Search for the cell housing the specified text and yield its (X, Y) center coordinate. 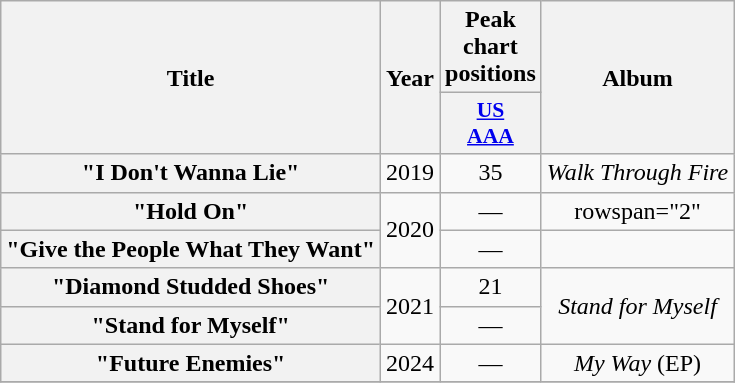
My Way (EP) (637, 363)
"I Don't Wanna Lie" (191, 173)
2024 (410, 363)
"Diamond Studded Shoes" (191, 287)
Title (191, 78)
"Hold On" (191, 211)
2020 (410, 230)
rowspan="2" (637, 211)
35 (491, 173)
"Give the People What They Want" (191, 249)
Year (410, 78)
2019 (410, 173)
Walk Through Fire (637, 173)
2021 (410, 306)
"Stand for Myself" (191, 325)
21 (491, 287)
Album (637, 78)
"Future Enemies" (191, 363)
Peakchartpositions (491, 47)
Stand for Myself (637, 306)
USAAA (491, 124)
